Detect which cell encompasses the target text, then output its [x, y] center coordinate. 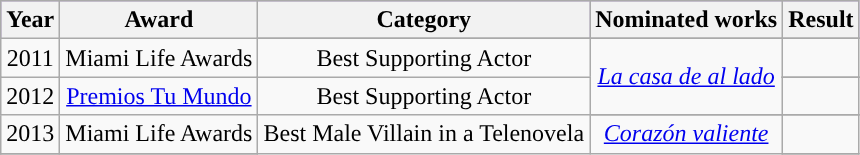
Nominated works [686, 20]
2012 [30, 96]
Year [30, 20]
Corazón valiente [686, 134]
Best Male Villain in a Telenovela [424, 134]
2011 [30, 58]
Premios Tu Mundo [159, 96]
Result [821, 20]
Category [424, 20]
2013 [30, 134]
Award [159, 20]
La casa de al lado [686, 77]
